Provide the [X, Y] coordinate of the cell's center where the given text is located.  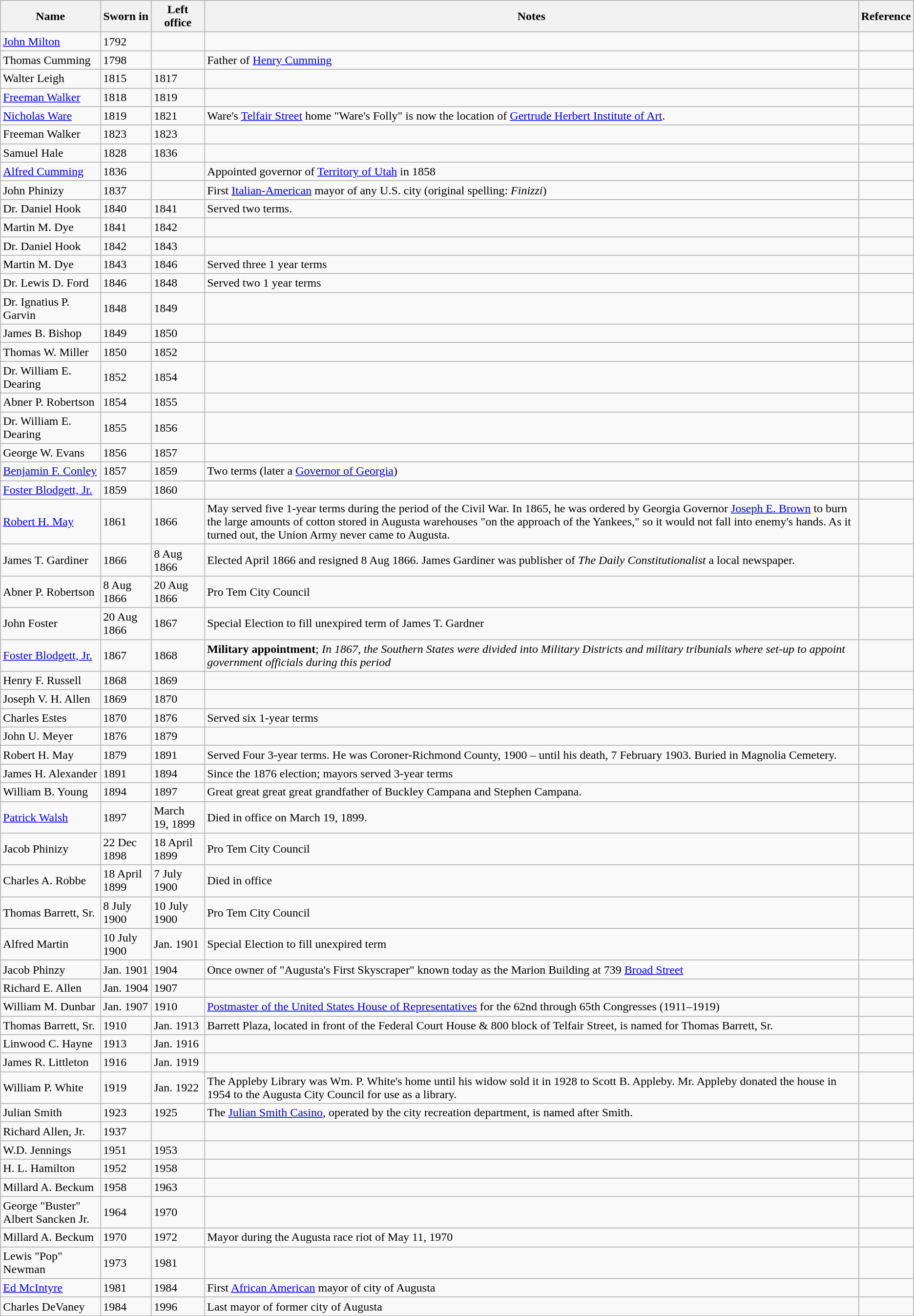
James T. Gardiner [51, 560]
1837 [126, 190]
1798 [126, 60]
Alfred Cumming [51, 171]
Jan. 1904 [126, 988]
James B. Bishop [51, 334]
Great great great great grandfather of Buckley Campana and Stephen Campana. [531, 792]
Notes [531, 17]
1860 [178, 490]
Reference [886, 17]
Served two 1 year terms [531, 283]
Served six 1-year terms [531, 718]
1937 [126, 1131]
Mayor during the Augusta race riot of May 11, 1970 [531, 1237]
Served two terms. [531, 209]
1792 [126, 42]
Joseph V. H. Allen [51, 699]
1923 [126, 1113]
1907 [178, 988]
1972 [178, 1237]
John Milton [51, 42]
1996 [178, 1306]
Died in office [531, 881]
1818 [126, 97]
Jan. 1919 [178, 1063]
Patrick Walsh [51, 817]
Name [51, 17]
Left office [178, 17]
1815 [126, 79]
Benjamin F. Conley [51, 471]
1973 [126, 1263]
1964 [126, 1212]
First Italian-American mayor of any U.S. city (original spelling: Finizzi) [531, 190]
1840 [126, 209]
22 Dec 1898 [126, 849]
W.D. Jennings [51, 1150]
Jacob Phinzy [51, 969]
John U. Meyer [51, 736]
Last mayor of former city of Augusta [531, 1306]
George W. Evans [51, 453]
Charles A. Robbe [51, 881]
Linwood C. Hayne [51, 1044]
Ed McIntyre [51, 1288]
1821 [178, 116]
1919 [126, 1088]
Richard Allen, Jr. [51, 1131]
Jan. 1913 [178, 1025]
Ware's Telfair Street home "Ware's Folly" is now the location of Gertrude Herbert Institute of Art. [531, 116]
Thomas W. Miller [51, 352]
March 19, 1899 [178, 817]
Jan. 1907 [126, 1006]
Richard E. Allen [51, 988]
First African American mayor of city of Augusta [531, 1288]
The Julian Smith Casino, operated by the city recreation department, is named after Smith. [531, 1113]
William M. Dunbar [51, 1006]
8 July 1900 [126, 912]
Lewis "Pop" Newman [51, 1263]
Since the 1876 election; mayors served 3-year terms [531, 773]
Appointed governor of Territory of Utah in 1858 [531, 171]
Special Election to fill unexpired term of James T. Gardner [531, 623]
George "Buster" Albert Sancken Jr. [51, 1212]
Julian Smith [51, 1113]
Served Four 3-year terms. He was Coroner-Richmond County, 1900 – until his death, 7 February 1903. Buried in Magnolia Cemetery. [531, 755]
James H. Alexander [51, 773]
1925 [178, 1113]
Two terms (later a Governor of Georgia) [531, 471]
Thomas Cumming [51, 60]
Elected April 1866 and resigned 8 Aug 1866. James Gardiner was publisher of The Daily Constitutionalist a local newspaper. [531, 560]
Father of Henry Cumming [531, 60]
William P. White [51, 1088]
1828 [126, 153]
H. L. Hamilton [51, 1169]
1817 [178, 79]
William B. Young [51, 792]
Jacob Phinizy [51, 849]
Postmaster of the United States House of Representatives for the 62nd through 65th Congresses (1911–1919) [531, 1006]
John Phinizy [51, 190]
Alfred Martin [51, 944]
Charles DeVaney [51, 1306]
1963 [178, 1187]
John Foster [51, 623]
Nicholas Ware [51, 116]
1916 [126, 1063]
1951 [126, 1150]
Died in office on March 19, 1899. [531, 817]
James R. Littleton [51, 1063]
1913 [126, 1044]
Charles Estes [51, 718]
1953 [178, 1150]
Samuel Hale [51, 153]
Dr. Lewis D. Ford [51, 283]
1861 [126, 522]
1904 [178, 969]
Special Election to fill unexpired term [531, 944]
Dr. Ignatius P. Garvin [51, 309]
Walter Leigh [51, 79]
Jan. 1922 [178, 1088]
7 July 1900 [178, 881]
Served three 1 year terms [531, 265]
Jan. 1916 [178, 1044]
Barrett Plaza, located in front of the Federal Court House & 800 block of Telfair Street, is named for Thomas Barrett, Sr. [531, 1025]
Sworn in [126, 17]
Henry F. Russell [51, 681]
1952 [126, 1169]
Once owner of "Augusta's First Skyscraper" known today as the Marion Building at 739 Broad Street [531, 969]
